Extract the [x, y] coordinate from the center of the cell holding the provided text.  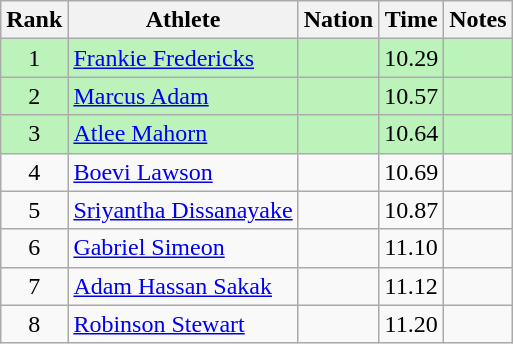
Robinson Stewart [183, 324]
Sriyantha Dissanayake [183, 210]
10.57 [412, 96]
6 [34, 248]
5 [34, 210]
Atlee Mahorn [183, 134]
2 [34, 96]
10.69 [412, 172]
Rank [34, 20]
3 [34, 134]
1 [34, 58]
7 [34, 286]
Notes [478, 20]
11.12 [412, 286]
10.87 [412, 210]
Gabriel Simeon [183, 248]
10.29 [412, 58]
Athlete [183, 20]
4 [34, 172]
Adam Hassan Sakak [183, 286]
Time [412, 20]
Marcus Adam [183, 96]
8 [34, 324]
11.10 [412, 248]
10.64 [412, 134]
Nation [338, 20]
Frankie Fredericks [183, 58]
11.20 [412, 324]
Boevi Lawson [183, 172]
